For the text-containing cell, return its midpoint in (X, Y) coordinate format. 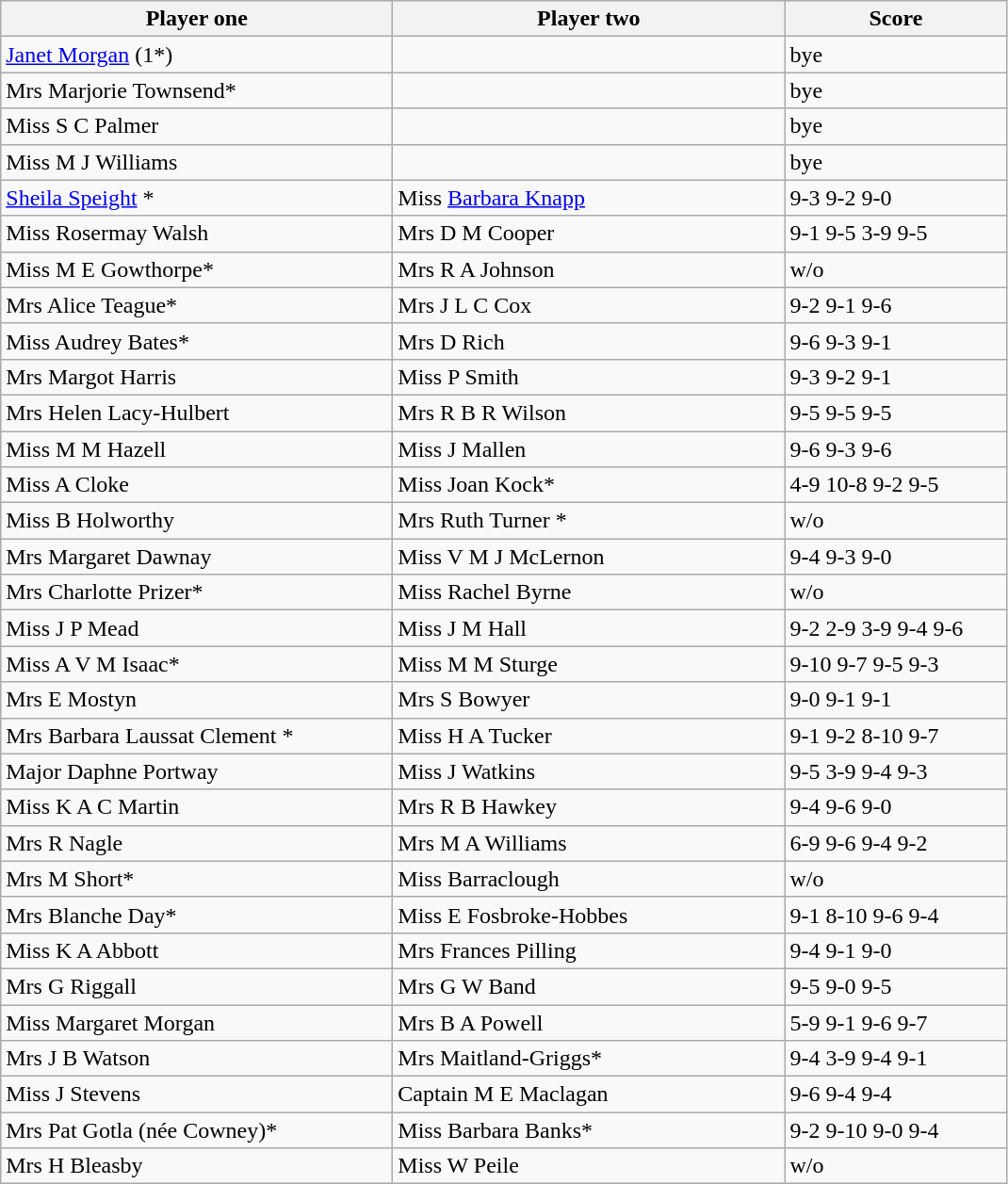
9-5 9-0 9-5 (896, 986)
Mrs Pat Gotla (née Cowney)* (197, 1130)
Miss E Fosbroke-Hobbes (589, 915)
Miss S C Palmer (197, 126)
Captain M E Maclagan (589, 1095)
9-6 9-4 9-4 (896, 1095)
Miss J Mallen (589, 449)
Miss K A C Martin (197, 807)
9-5 3-9 9-4 9-3 (896, 771)
9-0 9-1 9-1 (896, 700)
Mrs S Bowyer (589, 700)
Janet Morgan (1*) (197, 55)
Mrs Frances Pilling (589, 950)
Miss A V M Isaac* (197, 664)
Mrs E Mostyn (197, 700)
Mrs J B Watson (197, 1059)
Mrs Blanche Day* (197, 915)
9-6 9-3 9-1 (896, 341)
9-1 9-2 8-10 9-7 (896, 736)
9-2 9-10 9-0 9-4 (896, 1130)
Mrs Marjorie Townsend* (197, 90)
9-10 9-7 9-5 9-3 (896, 664)
6-9 9-6 9-4 9-2 (896, 843)
9-4 9-1 9-0 (896, 950)
9-5 9-5 9-5 (896, 413)
Miss J Watkins (589, 771)
9-6 9-3 9-6 (896, 449)
Mrs Charlotte Prizer* (197, 592)
9-2 2-9 3-9 9-4 9-6 (896, 628)
Mrs Margot Harris (197, 377)
Miss M E Gowthorpe* (197, 269)
Miss V M J McLernon (589, 557)
Mrs D Rich (589, 341)
Mrs R Nagle (197, 843)
Miss Audrey Bates* (197, 341)
Miss M M Hazell (197, 449)
Score (896, 19)
Mrs G Riggall (197, 986)
Miss K A Abbott (197, 950)
Miss M J Williams (197, 162)
Mrs H Bleasby (197, 1166)
Miss Joan Kock* (589, 485)
Miss P Smith (589, 377)
Mrs Helen Lacy-Hulbert (197, 413)
Miss Barbara Banks* (589, 1130)
Mrs Ruth Turner * (589, 521)
Mrs R A Johnson (589, 269)
5-9 9-1 9-6 9-7 (896, 1022)
Miss Rosermay Walsh (197, 234)
9-1 9-5 3-9 9-5 (896, 234)
Miss Barraclough (589, 879)
Mrs R B R Wilson (589, 413)
Miss J M Hall (589, 628)
Miss A Cloke (197, 485)
Mrs Maitland-Griggs* (589, 1059)
Mrs M A Williams (589, 843)
9-4 3-9 9-4 9-1 (896, 1059)
Mrs Alice Teague* (197, 305)
Miss J P Mead (197, 628)
Mrs B A Powell (589, 1022)
Miss W Peile (589, 1166)
Miss J Stevens (197, 1095)
9-2 9-1 9-6 (896, 305)
9-3 9-2 9-1 (896, 377)
Miss Barbara Knapp (589, 198)
4-9 10-8 9-2 9-5 (896, 485)
Mrs D M Cooper (589, 234)
Mrs Barbara Laussat Clement * (197, 736)
Sheila Speight * (197, 198)
9-4 9-6 9-0 (896, 807)
Mrs M Short* (197, 879)
Mrs J L C Cox (589, 305)
Player one (197, 19)
Mrs G W Band (589, 986)
Miss Margaret Morgan (197, 1022)
Miss H A Tucker (589, 736)
9-3 9-2 9-0 (896, 198)
Miss Rachel Byrne (589, 592)
Mrs Margaret Dawnay (197, 557)
Miss B Holworthy (197, 521)
Major Daphne Portway (197, 771)
Mrs R B Hawkey (589, 807)
9-1 8-10 9-6 9-4 (896, 915)
Miss M M Sturge (589, 664)
9-4 9-3 9-0 (896, 557)
Player two (589, 19)
